Return the (x, y) coordinate for the center point of the cell that contains the specified text.  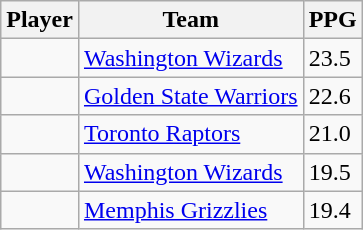
19.5 (332, 172)
21.0 (332, 134)
Toronto Raptors (190, 134)
Player (40, 20)
19.4 (332, 210)
Memphis Grizzlies (190, 210)
23.5 (332, 58)
PPG (332, 20)
Team (190, 20)
Golden State Warriors (190, 96)
22.6 (332, 96)
